Extract the (x, y) coordinate from the center of the cell holding the provided text.  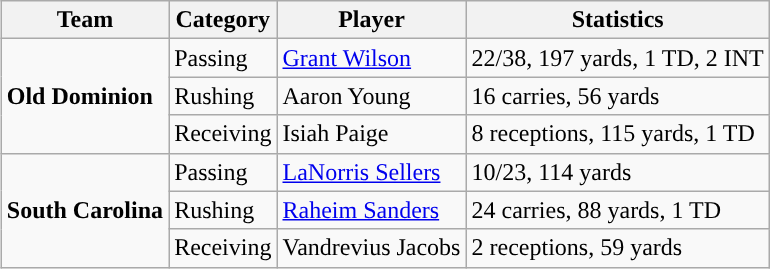
8 receptions, 115 yards, 1 TD (618, 134)
Statistics (618, 20)
Raheim Sanders (372, 210)
Team (84, 20)
16 carries, 56 yards (618, 96)
South Carolina (84, 210)
Player (372, 20)
LaNorris Sellers (372, 172)
Vandrevius Jacobs (372, 248)
Grant Wilson (372, 58)
Old Dominion (84, 96)
24 carries, 88 yards, 1 TD (618, 210)
2 receptions, 59 yards (618, 248)
22/38, 197 yards, 1 TD, 2 INT (618, 58)
Category (223, 20)
Isiah Paige (372, 134)
Aaron Young (372, 96)
10/23, 114 yards (618, 172)
